Determine the [x, y] coordinate at the center of the cell enclosing the given text.  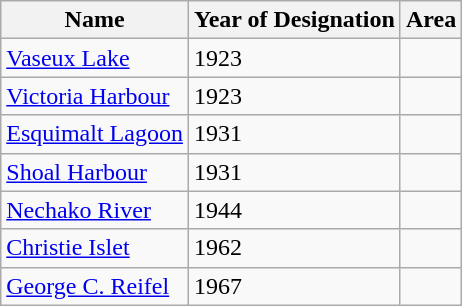
Name [95, 20]
George C. Reifel [95, 286]
Vaseux Lake [95, 58]
1944 [294, 210]
1962 [294, 248]
Victoria Harbour [95, 96]
Nechako River [95, 210]
Christie Islet [95, 248]
Year of Designation [294, 20]
Esquimalt Lagoon [95, 134]
Area [430, 20]
Shoal Harbour [95, 172]
1967 [294, 286]
